Extract the (x, y) coordinate from the center of the cell holding the provided text.  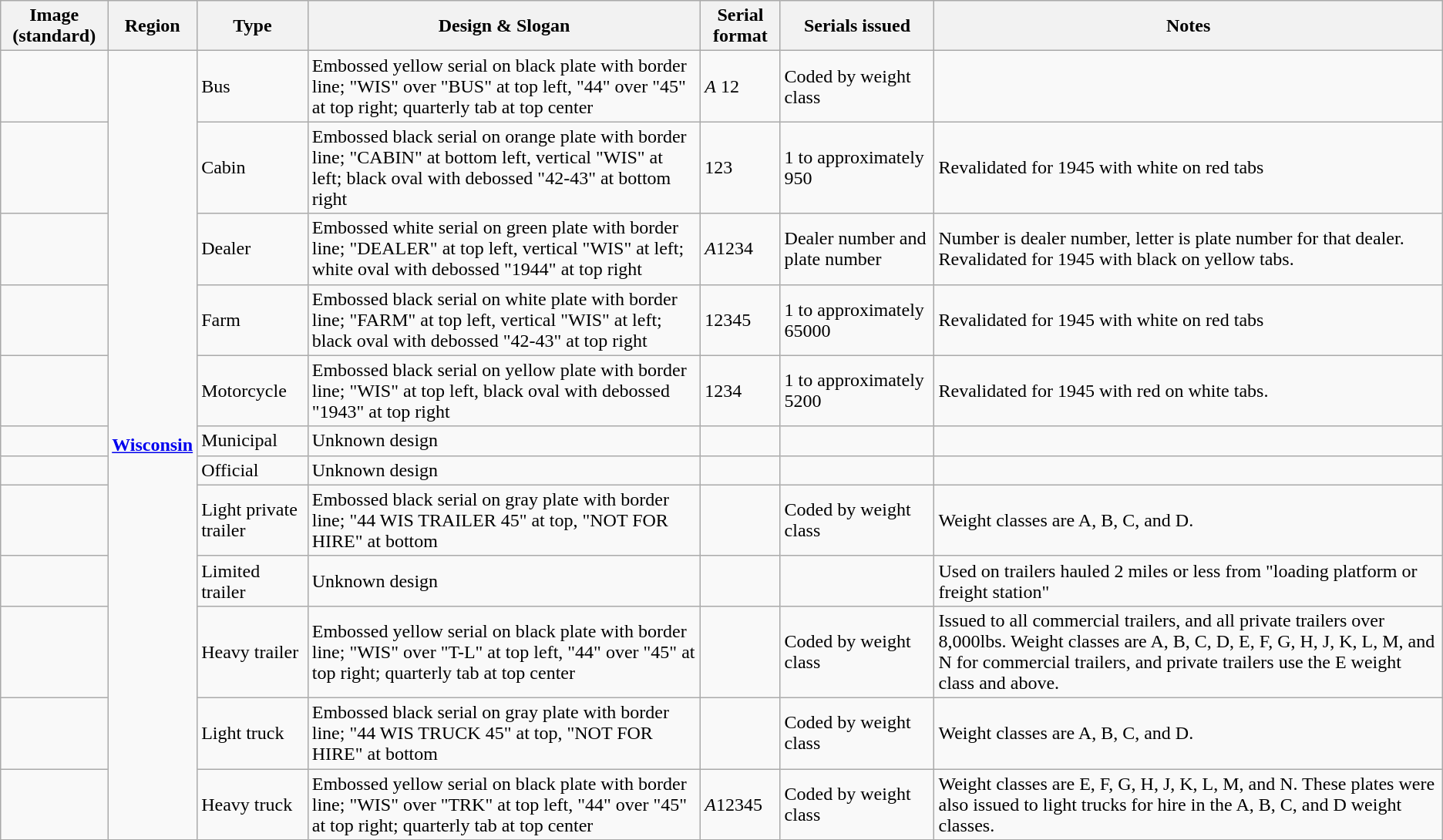
Image (standard) (54, 26)
Heavy truck (253, 805)
1234 (740, 391)
Official (253, 470)
1 to approximately 65000 (857, 320)
Region (153, 26)
Heavy trailer (253, 652)
Notes (1189, 26)
12345 (740, 320)
Serials issued (857, 26)
Limited trailer (253, 581)
Embossed yellow serial on black plate with border line; "WIS" over "TRK" at top left, "44" over "45" at top right; quarterly tab at top center (504, 805)
Bus (253, 86)
Dealer (253, 249)
Weight classes are E, F, G, H, J, K, L, M, and N. These plates were also issued to light trucks for hire in the A, B, C, and D weight classes. (1189, 805)
Light private trailer (253, 520)
Light truck (253, 733)
Embossed white serial on green plate with border line; "DEALER" at top left, vertical "WIS" at left; white oval with debossed "1944" at top right (504, 249)
Embossed black serial on white plate with border line; "FARM" at top left, vertical "WIS" at left; black oval with debossed "42-43" at top right (504, 320)
Municipal (253, 441)
Serial format (740, 26)
Motorcycle (253, 391)
Embossed yellow serial on black plate with border line; "WIS" over "T-L" at top left, "44" over "45" at top right; quarterly tab at top center (504, 652)
Type (253, 26)
1 to approximately 950 (857, 168)
Cabin (253, 168)
Embossed black serial on gray plate with border line; "44 WIS TRAILER 45" at top, "NOT FOR HIRE" at bottom (504, 520)
Farm (253, 320)
Embossed yellow serial on black plate with border line; "WIS" over "BUS" at top left, "44" over "45" at top right; quarterly tab at top center (504, 86)
Revalidated for 1945 with red on white tabs. (1189, 391)
A1234 (740, 249)
1 to approximately 5200 (857, 391)
Used on trailers hauled 2 miles or less from "loading platform or freight station" (1189, 581)
A 12 (740, 86)
A12345 (740, 805)
Dealer number and plate number (857, 249)
Embossed black serial on gray plate with border line; "44 WIS TRUCK 45" at top, "NOT FOR HIRE" at bottom (504, 733)
Design & Slogan (504, 26)
Wisconsin (153, 445)
Number is dealer number, letter is plate number for that dealer. Revalidated for 1945 with black on yellow tabs. (1189, 249)
123 (740, 168)
Embossed black serial on yellow plate with border line; "WIS" at top left, black oval with debossed "1943" at top right (504, 391)
